Output the (x, y) coordinate of the center of the cell containing the given text.  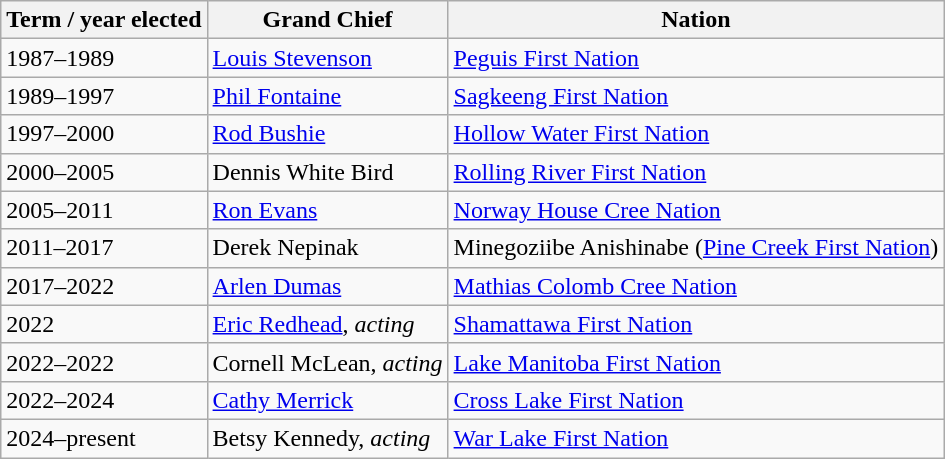
2024–present (104, 438)
1987–1989 (104, 58)
2017–2022 (104, 286)
Phil Fontaine (328, 96)
Rolling River First Nation (696, 172)
Mathias Colomb Cree Nation (696, 286)
Cornell McLean, acting (328, 362)
Eric Redhead, acting (328, 324)
Lake Manitoba First Nation (696, 362)
1989–1997 (104, 96)
2011–2017 (104, 248)
Term / year elected (104, 20)
Louis Stevenson (328, 58)
Ron Evans (328, 210)
War Lake First Nation (696, 438)
Grand Chief (328, 20)
2000–2005 (104, 172)
Rod Bushie (328, 134)
Shamattawa First Nation (696, 324)
1997–2000 (104, 134)
Nation (696, 20)
Cross Lake First Nation (696, 400)
Hollow Water First Nation (696, 134)
2022 (104, 324)
Derek Nepinak (328, 248)
Dennis White Bird (328, 172)
Arlen Dumas (328, 286)
2022–2022 (104, 362)
Norway House Cree Nation (696, 210)
2005–2011 (104, 210)
Peguis First Nation (696, 58)
Sagkeeng First Nation (696, 96)
Cathy Merrick (328, 400)
2022–2024 (104, 400)
Minegoziibe Anishinabe (Pine Creek First Nation) (696, 248)
Betsy Kennedy, acting (328, 438)
